Detect which cell encompasses the target text, then output its [x, y] center coordinate. 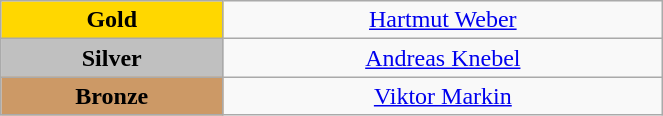
Andreas Knebel [443, 58]
Viktor Markin [443, 96]
Hartmut Weber [443, 20]
Gold [112, 20]
Bronze [112, 96]
Silver [112, 58]
